Pinpoint the cell where the given text exists, returning its [X, Y] midpoint coordinate. 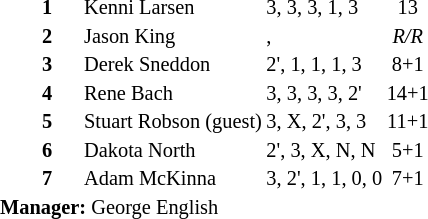
5 [60, 122]
3, X, 2', 3, 3 [324, 122]
2', 3, X, N, N [324, 150]
Adam McKinna [172, 180]
Jason King [172, 36]
4 [60, 94]
7 [60, 180]
, [324, 36]
6 [60, 150]
Dakota North [172, 150]
2 [60, 36]
2', 1, 1, 1, 3 [324, 66]
3, 3, 3, 3, 2' [324, 94]
Rene Bach [172, 94]
Derek Sneddon [172, 66]
3 [60, 66]
3, 2', 1, 1, 0, 0 [324, 180]
Stuart Robson (guest) [172, 122]
